Return the [X, Y] coordinate for the center point of the cell that contains the specified text.  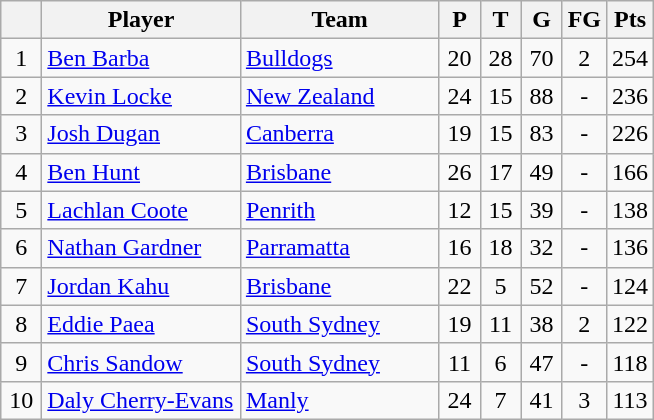
12 [460, 210]
Chris Sandow [142, 362]
70 [542, 58]
1 [22, 58]
Eddie Paea [142, 324]
122 [630, 324]
16 [460, 248]
113 [630, 400]
226 [630, 134]
Player [142, 20]
9 [22, 362]
254 [630, 58]
28 [500, 58]
39 [542, 210]
Pts [630, 20]
Parramatta [340, 248]
Ben Hunt [142, 172]
Penrith [340, 210]
G [542, 20]
236 [630, 96]
166 [630, 172]
20 [460, 58]
P [460, 20]
Josh Dugan [142, 134]
Daly Cherry-Evans [142, 400]
17 [500, 172]
4 [22, 172]
10 [22, 400]
88 [542, 96]
22 [460, 286]
8 [22, 324]
Bulldogs [340, 58]
Manly [340, 400]
26 [460, 172]
52 [542, 286]
138 [630, 210]
38 [542, 324]
18 [500, 248]
Ben Barba [142, 58]
47 [542, 362]
Jordan Kahu [142, 286]
New Zealand [340, 96]
41 [542, 400]
83 [542, 134]
49 [542, 172]
136 [630, 248]
Kevin Locke [142, 96]
Team [340, 20]
FG [584, 20]
124 [630, 286]
118 [630, 362]
32 [542, 248]
Canberra [340, 134]
T [500, 20]
Nathan Gardner [142, 248]
Lachlan Coote [142, 210]
